Output the [X, Y] coordinate of the center of the cell containing the given text.  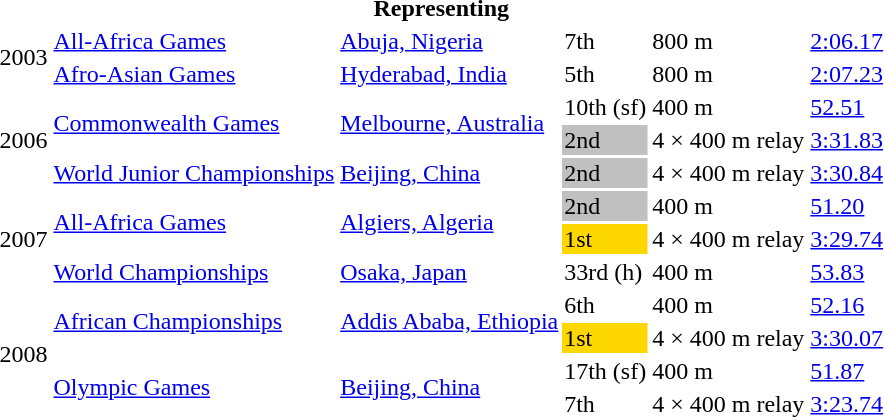
Afro-Asian Games [194, 74]
Beijing, China [450, 173]
African Championships [194, 322]
33rd (h) [606, 272]
5th [606, 74]
World Championships [194, 272]
6th [606, 305]
Osaka, Japan [450, 272]
Algiers, Algeria [450, 222]
Hyderabad, India [450, 74]
17th (sf) [606, 371]
7th [606, 41]
Commonwealth Games [194, 124]
World Junior Championships [194, 173]
Abuja, Nigeria [450, 41]
Melbourne, Australia [450, 124]
Addis Ababa, Ethiopia [450, 322]
10th (sf) [606, 107]
